For the text-containing cell, return its midpoint in (x, y) coordinate format. 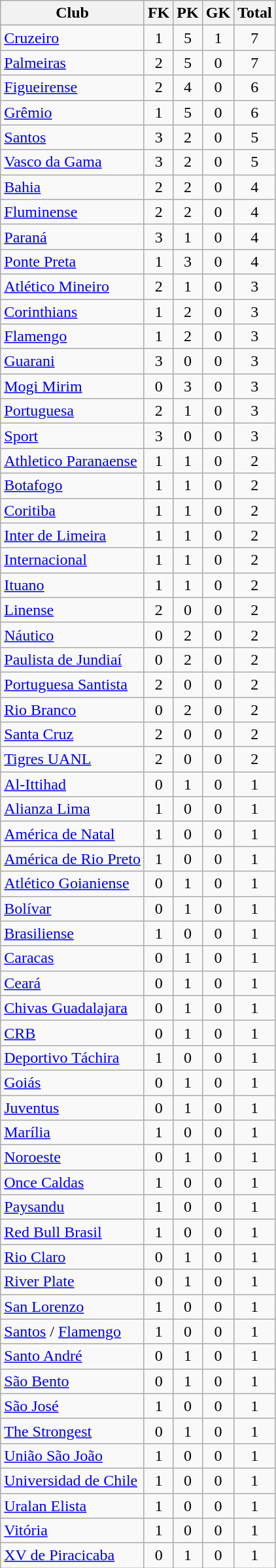
Chivas Guadalajara (73, 1008)
Botafogo (73, 486)
Rio Claro (73, 1257)
Portuguesa (73, 411)
Goiás (73, 1082)
Atlético Goianiense (73, 884)
Ceará (73, 983)
Marília (73, 1133)
Santa Cruz (73, 735)
River Plate (73, 1282)
Juventus (73, 1108)
Caracas (73, 958)
Guarani (73, 361)
América de Rio Preto (73, 859)
Tigres UANL (73, 759)
Mogi Mirim (73, 386)
Cruzeiro (73, 38)
Linense (73, 610)
Sport (73, 436)
Bahia (73, 187)
Brasiliense (73, 933)
Coritiba (73, 510)
Bolívar (73, 909)
GK (218, 13)
Internacional (73, 560)
Paulista de Jundiaí (73, 659)
Athletico Paranaense (73, 461)
Uralan Elista (73, 1505)
São Bento (73, 1381)
Total (255, 13)
Rio Branco (73, 709)
Ituano (73, 585)
Corinthians (73, 312)
Fluminense (73, 212)
Paraná (73, 237)
Deportivo Táchira (73, 1058)
San Lorenzo (73, 1307)
Grêmio (73, 112)
América de Natal (73, 834)
Red Bull Brasil (73, 1232)
Portuguesa Santista (73, 684)
Santos (73, 137)
Santo André (73, 1356)
Noroeste (73, 1158)
Universidad de Chile (73, 1480)
CRB (73, 1033)
XV de Piracicaba (73, 1556)
FK (158, 13)
Once Caldas (73, 1182)
Figueirense (73, 88)
The Strongest (73, 1431)
Atlético Mineiro (73, 286)
Inter de Limeira (73, 535)
Vasco da Gama (73, 162)
Flamengo (73, 337)
Santos / Flamengo (73, 1331)
Vitória (73, 1531)
PK (188, 13)
São José (73, 1406)
Náutico (73, 635)
Ponte Preta (73, 261)
Paysandu (73, 1207)
Al-Ittihad (73, 784)
Club (73, 13)
Alianza Lima (73, 809)
União São João (73, 1456)
Palmeiras (73, 63)
